Determine the (x, y) coordinate at the center of the cell enclosing the given text.  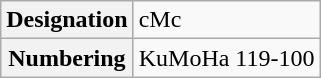
cMc (226, 20)
KuMoHa 119-100 (226, 58)
Designation (67, 20)
Numbering (67, 58)
